Identify which cell holds the provided text, then report its (X, Y) central coordinate. 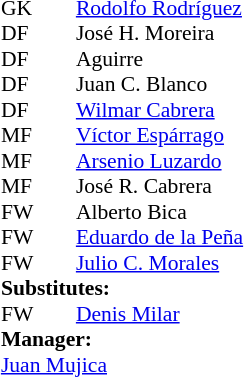
José H. Moreira (160, 33)
José R. Cabrera (160, 187)
Arsenio Luzardo (160, 161)
Víctor Espárrago (160, 135)
Wilmar Cabrera (160, 110)
Manager: (122, 339)
Julio C. Morales (160, 263)
Alberto Bica (160, 212)
Substitutes: (122, 289)
Juan C. Blanco (160, 85)
Aguirre (160, 59)
Eduardo de la Peña (160, 237)
Denis Milar (160, 314)
